Identify which cell holds the provided text, then report its [X, Y] central coordinate. 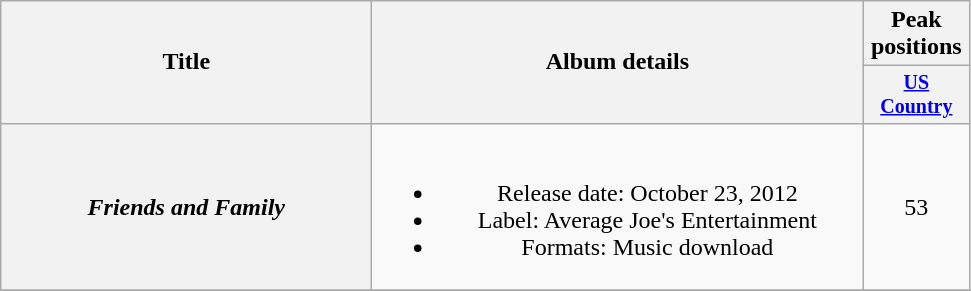
53 [916, 206]
US Country [916, 94]
Album details [618, 62]
Peak positions [916, 34]
Release date: October 23, 2012Label: Average Joe's EntertainmentFormats: Music download [618, 206]
Friends and Family [186, 206]
Title [186, 62]
